Scan for the cell matching the given text and deliver its [x, y] coordinate at center. 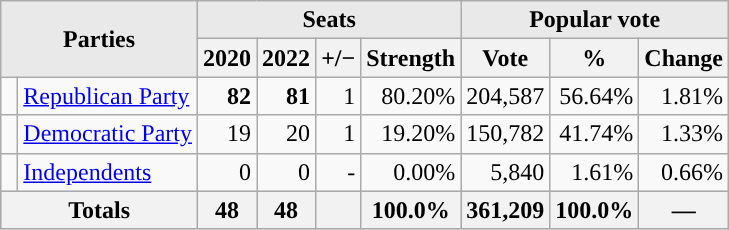
82 [226, 96]
204,587 [506, 96]
2020 [226, 58]
— [684, 210]
19.20% [411, 134]
1.33% [684, 134]
20 [286, 134]
19 [226, 134]
0.00% [411, 172]
0.66% [684, 172]
361,209 [506, 210]
- [338, 172]
+/− [338, 58]
Vote [506, 58]
80.20% [411, 96]
Seats [328, 20]
Democratic Party [108, 134]
81 [286, 96]
Change [684, 58]
% [594, 58]
56.64% [594, 96]
Popular vote [595, 20]
1.81% [684, 96]
Parties [100, 39]
5,840 [506, 172]
Republican Party [108, 96]
Independents [108, 172]
Totals [100, 210]
1.61% [594, 172]
41.74% [594, 134]
150,782 [506, 134]
2022 [286, 58]
Strength [411, 58]
